Return the [x, y] coordinate for the center point of the cell that contains the specified text.  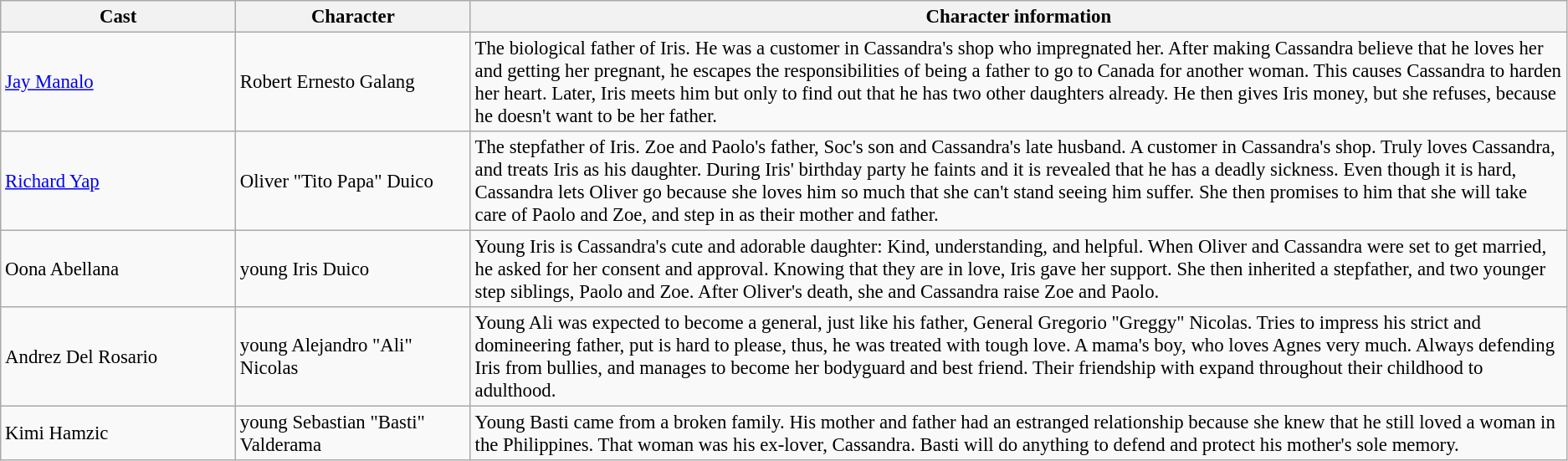
Andrez Del Rosario [119, 356]
young Sebastian "Basti" Valderama [353, 433]
Oliver "Tito Papa" Duico [353, 181]
Robert Ernesto Galang [353, 82]
young Iris Duico [353, 269]
Cast [119, 17]
Jay Manalo [119, 82]
Richard Yap [119, 181]
Kimi Hamzic [119, 433]
Character information [1018, 17]
Character [353, 17]
Oona Abellana [119, 269]
young Alejandro "Ali" Nicolas [353, 356]
